Extract the (X, Y) coordinate from the center of the cell holding the provided text.  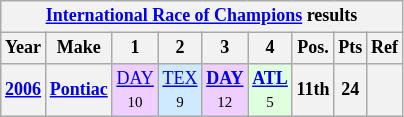
ATL5 (270, 90)
Make (78, 48)
Ref (385, 48)
2 (180, 48)
11th (313, 90)
DAY12 (225, 90)
International Race of Champions results (202, 16)
Pts (350, 48)
2006 (24, 90)
Pontiac (78, 90)
24 (350, 90)
Pos. (313, 48)
TEX9 (180, 90)
1 (135, 48)
Year (24, 48)
4 (270, 48)
3 (225, 48)
DAY10 (135, 90)
